Pinpoint the cell where the given text exists, returning its [X, Y] midpoint coordinate. 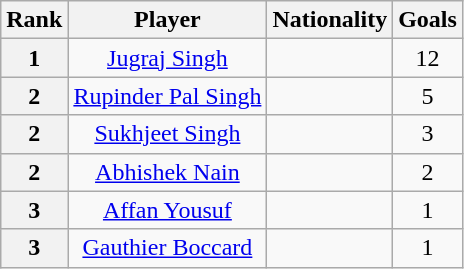
Affan Yousuf [168, 210]
Rank [34, 20]
Nationality [330, 20]
Player [168, 20]
5 [428, 96]
Abhishek Nain [168, 172]
12 [428, 58]
Rupinder Pal Singh [168, 96]
Jugraj Singh [168, 58]
Gauthier Boccard [168, 248]
Sukhjeet Singh [168, 134]
Goals [428, 20]
